Scan for the cell matching the given text and deliver its [x, y] coordinate at center. 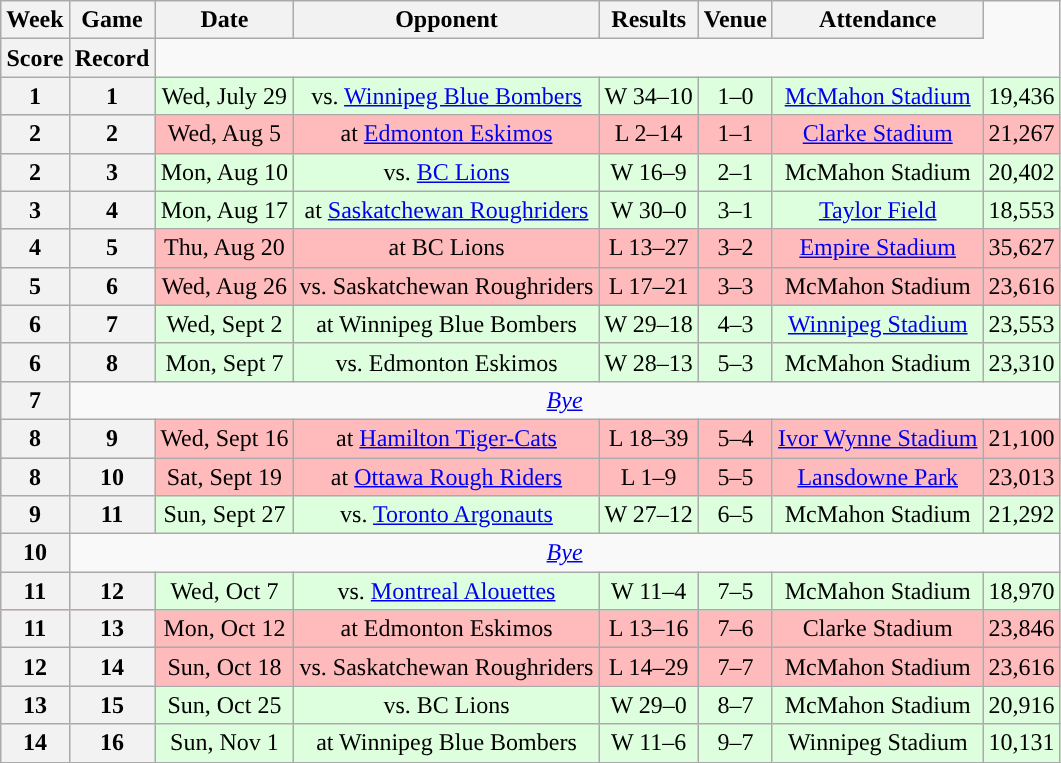
Sat, Sept 19 [224, 477]
5–3 [735, 362]
Thu, Aug 20 [224, 248]
Ivor Wynne Stadium [877, 438]
at Saskatchewan Roughriders [446, 210]
L 18–39 [648, 438]
L 17–21 [648, 286]
W 30–0 [648, 210]
Score [35, 58]
5–5 [735, 477]
L 1–9 [648, 477]
23,013 [1022, 477]
L 14–29 [648, 667]
23,310 [1022, 362]
3–2 [735, 248]
Mon, Aug 10 [224, 172]
vs. Winnipeg Blue Bombers [446, 96]
Sun, Sept 27 [224, 515]
Taylor Field [877, 210]
23,846 [1022, 629]
W 27–12 [648, 515]
Mon, Aug 17 [224, 210]
Mon, Oct 12 [224, 629]
Results [648, 20]
Sun, Oct 25 [224, 705]
Wed, Oct 7 [224, 591]
18,553 [1022, 210]
W 34–10 [648, 96]
1–1 [735, 134]
Sun, Nov 1 [224, 743]
18,970 [1022, 591]
Game [112, 20]
L 13–27 [648, 248]
W 29–18 [648, 324]
W 11–4 [648, 591]
Sun, Oct 18 [224, 667]
L 13–16 [648, 629]
Venue [735, 20]
vs. Toronto Argonauts [446, 515]
6–5 [735, 515]
Wed, Aug 26 [224, 286]
4–3 [735, 324]
7–5 [735, 591]
10,131 [1022, 743]
23,553 [1022, 324]
Attendance [877, 20]
at Ottawa Rough Riders [446, 477]
21,100 [1022, 438]
20,916 [1022, 705]
Wed, Sept 2 [224, 324]
16 [112, 743]
Lansdowne Park [877, 477]
21,292 [1022, 515]
Date [224, 20]
1–0 [735, 96]
2–1 [735, 172]
15 [112, 705]
Wed, July 29 [224, 96]
L 2–14 [648, 134]
21,267 [1022, 134]
19,436 [1022, 96]
Opponent [446, 20]
W 11–6 [648, 743]
3–1 [735, 210]
7–6 [735, 629]
35,627 [1022, 248]
Wed, Aug 5 [224, 134]
8–7 [735, 705]
W 28–13 [648, 362]
3–3 [735, 286]
Wed, Sept 16 [224, 438]
20,402 [1022, 172]
Mon, Sept 7 [224, 362]
Empire Stadium [877, 248]
vs. Montreal Alouettes [446, 591]
7–7 [735, 667]
Week [35, 20]
at BC Lions [446, 248]
9–7 [735, 743]
W 29–0 [648, 705]
W 16–9 [648, 172]
vs. Edmonton Eskimos [446, 362]
5–4 [735, 438]
at Hamilton Tiger-Cats [446, 438]
Record [112, 58]
